Pinpoint the cell where the given text exists, returning its [X, Y] midpoint coordinate. 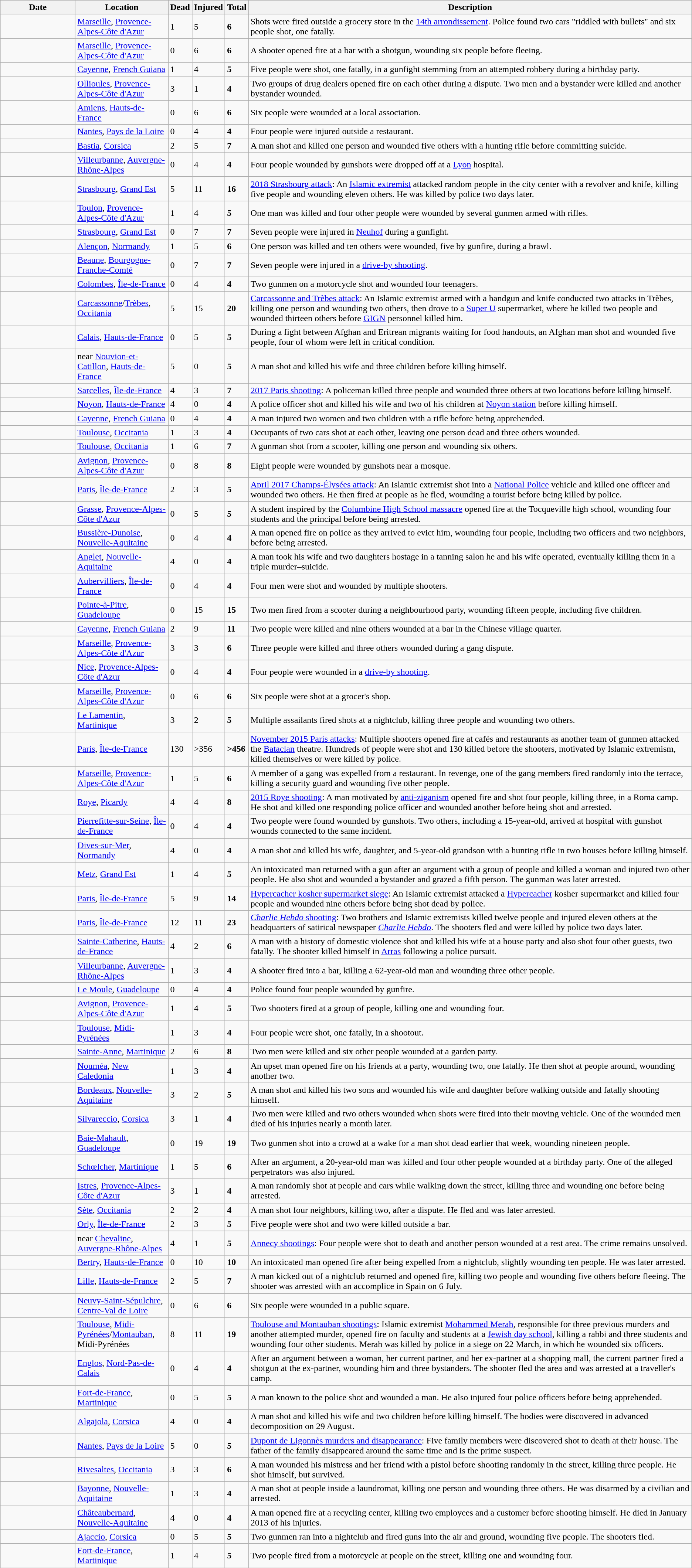
Description [470, 7]
Five people were shot and two were killed outside a bar. [470, 1224]
Grasse, Provence-Alpes-Côte d'Azur [122, 514]
Anglet, Nouvelle-Aquitaine [122, 562]
Multiple assailants fired shots at a nightclub, killing three people and wounding two others. [470, 720]
A man took his wife and two daughters hostage in a tanning salon he and his wife operated, eventually killing them in a triple murder–suicide. [470, 562]
A shooter fired into a bar, killing a 62-year-old man and wounding three other people. [470, 970]
Eight people were wounded by gunshots near a mosque. [470, 466]
Two gunmen shot into a crowd at a wake for a man shot dead earlier that week, wounding nineteen people. [470, 1143]
Orly, Île-de-France [122, 1224]
A man shot and killed his wife and two children before killing himself. The bodies were discovered in advanced decomposition on 29 August. [470, 1421]
Nice, Provence-Alpes-Côte d'Azur [122, 672]
16 [237, 188]
Roye, Picardy [122, 802]
Ajaccio, Corsica [122, 1537]
Baie-Mahault, Guadeloupe [122, 1143]
One man was killed and four other people were wounded by several gunmen armed with rifles. [470, 213]
Five people were shot, one fatally, in a gunfight stemming from an attempted robbery during a birthday party. [470, 69]
Le Lamentin, Martinique [122, 720]
23 [237, 922]
A man opened fire at a recycling center, killing two employees and a customer before shooting himself. He died in January 2013 of his injuries. [470, 1517]
Annecy shootings: Four people were shot to death and another person wounded at a rest area. The crime remains unsolved. [470, 1243]
Bastia, Corsica [122, 146]
Sainte-Catherine, Hauts-de-France [122, 946]
Four people wounded by gunshots were dropped off at a Lyon hospital. [470, 165]
Occupants of two cars shot at each other, leaving one person dead and three others wounded. [470, 432]
Seven people were injured in Neuhof during a gunfight. [470, 232]
Seven people were injured in a drive-by shooting. [470, 265]
>356 [208, 749]
An upset man opened fire on his friends at a party, wounding two, one fatally. He then shot at people around, wounding another two. [470, 1071]
A police officer shot and killed his wife and two of his children at Noyon station before killing himself. [470, 404]
12 [180, 922]
Beaune, Bourgogne-Franche-Comté [122, 265]
Amiens, Hauts-de-France [122, 112]
A man known to the police shot and wounded a man. He also injured four police officers before being apprehended. [470, 1398]
Four people were wounded in a drive-by shooting. [470, 672]
Six people were wounded in a public square. [470, 1305]
Four men were shot and wounded by multiple shooters. [470, 585]
A man wounded his mistress and her friend with a pistol before shooting randomly in the street, killing three people. He shot himself, but survived. [470, 1469]
Two people fired from a motorcycle at people on the street, killing one and wounding four. [470, 1556]
After an argument, a 20-year-old man was killed and four other people wounded at a birthday party. One of the alleged perpetrators was also injured. [470, 1167]
Aubervilliers, Île-de-France [122, 585]
Two men were killed and six other people wounded at a garden party. [470, 1052]
Alençon, Normandy [122, 246]
A gunman shot from a scooter, killing one person and wounding six others. [470, 446]
Bayonne, Nouvelle-Aquitaine [122, 1494]
Dives-sur-Mer, Normandy [122, 850]
Châteaubernard, Nouvelle-Aquitaine [122, 1517]
Shots were fired outside a grocery store in the 14th arrondissement. Police found two cars "riddled with bullets" and six people shot, one fatally. [470, 27]
Injured [208, 7]
Pointe-à-Pitre, Guadeloupe [122, 610]
Two men fired from a scooter during a neighbourhood party, wounding fifteen people, including five children. [470, 610]
near Chevaline, Auvergne-Rhône-Alpes [122, 1243]
Istres, Provence-Alpes-Côte d'Azur [122, 1191]
Four people were injured outside a restaurant. [470, 132]
130 [180, 749]
Bussière-Dunoise, Nouvelle-Aquitaine [122, 537]
Ollioules, Provence-Alpes-Côte d'Azur [122, 89]
A man opened fire on police as they arrived to evict him, wounding four people, including two officers and two neighbors, before being arrested. [470, 537]
14 [237, 898]
A man injured two women and two children with a rifle before being apprehended. [470, 418]
Algajola, Corsica [122, 1421]
A man shot and killed his wife and three children before killing himself. [470, 366]
A man shot at people inside a laundromat, killing one person and wounding three others. He was disarmed by a civilian and arrested. [470, 1494]
Neuvy-Saint-Sépulchre, Centre-Val de Loire [122, 1305]
Two people were killed and nine others wounded at a bar in the Chinese village quarter. [470, 629]
Sainte-Anne, Martinique [122, 1052]
Two shooters fired at a group of people, killing one and wounding four. [470, 1009]
Date [38, 7]
Two gunmen ran into a nightclub and fired guns into the air and ground, wounding five people. The shooters fled. [470, 1537]
Pierrefitte-sur-Seine, Île-de-France [122, 826]
Bertry, Hauts-de-France [122, 1262]
A man randomly shot at people and cars while walking down the street, killing three and wounding one before being arrested. [470, 1191]
Sarcelles, Île-de-France [122, 390]
Two groups of drug dealers opened fire on each other during a dispute. Two men and a bystander were killed and another bystander wounded. [470, 89]
Bordeaux, Nouvelle-Aquitaine [122, 1095]
Six people were shot at a grocer's shop. [470, 696]
near Nouvion-et-Catillon, Hauts-de-France [122, 366]
Colombes, Île-de-France [122, 284]
2017 Paris shooting: A policeman killed three people and wounded three others at two locations before killing himself. [470, 390]
>456 [237, 749]
A man shot and killed his two sons and wounded his wife and daughter before walking outside and fatally shooting himself. [470, 1095]
Noyon, Hauts-de-France [122, 404]
A man shot four neighbors, killing two, after a dispute. He fled and was later arrested. [470, 1210]
Carcassonne/Trèbes, Occitania [122, 308]
Le Moule, Guadeloupe [122, 990]
A man shot and killed one person and wounded five others with a hunting rifle before committing suicide. [470, 146]
Sète, Occitania [122, 1210]
Dead [180, 7]
Location [122, 7]
A shooter opened fire at a bar with a shotgun, wounding six people before fleeing. [470, 50]
Lille, Hauts-de-France [122, 1281]
Silvareccio, Corsica [122, 1119]
Englos, Nord-Pas-de-Calais [122, 1368]
One person was killed and ten others were wounded, five by gunfire, during a brawl. [470, 246]
An intoxicated man opened fire after being expelled from a nightclub, slightly wounding ten people. He was later arrested. [470, 1262]
Total [237, 7]
Toulon, Provence-Alpes-Côte d'Azur [122, 213]
Four people were shot, one fatally, in a shootout. [470, 1033]
Three people were killed and three others wounded during a gang dispute. [470, 648]
20 [237, 308]
Rivesaltes, Occitania [122, 1469]
Two gunmen on a motorcycle shot and wounded four teenagers. [470, 284]
Toulouse, Midi-Pyrénées [122, 1033]
Six people were wounded at a local association. [470, 112]
Calais, Hauts-de-France [122, 337]
Toulouse, Midi-Pyrénées/Montauban, Midi-Pyrénées [122, 1334]
Nouméa, New Caledonia [122, 1071]
Metz, Grand Est [122, 874]
A man shot and killed his wife, daughter, and 5-year-old grandson with a hunting rifle in two houses before killing himself. [470, 850]
Police found four people wounded by gunfire. [470, 990]
Schœlcher, Martinique [122, 1167]
